Find where the given text appears and provide that cell's center as [x, y] coordinate. 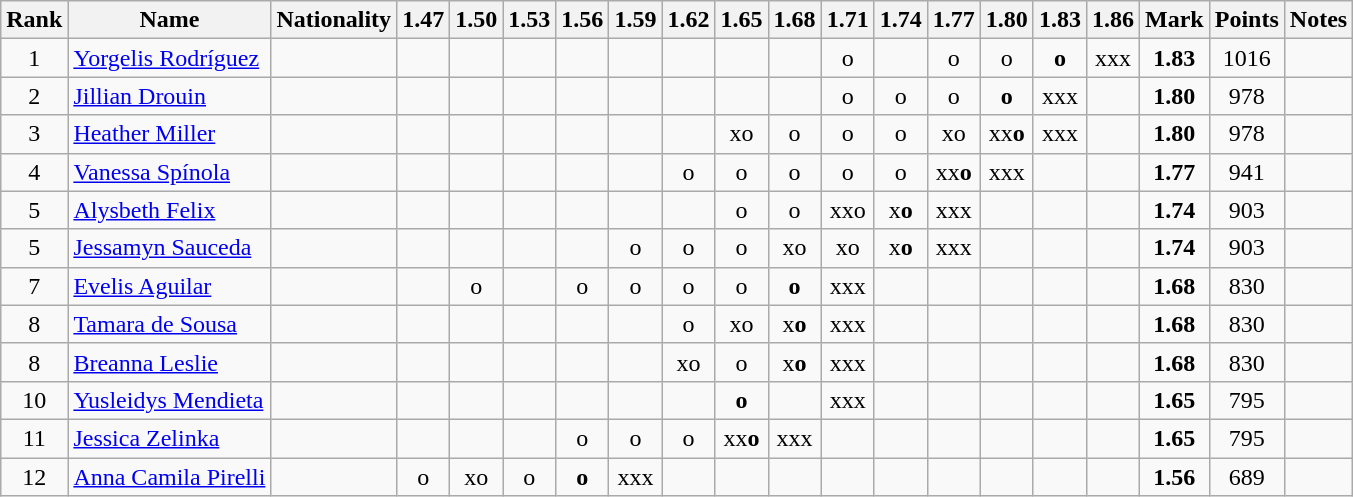
Points [1246, 20]
1.59 [636, 20]
1.47 [424, 20]
Notes [1318, 20]
Mark [1175, 20]
Heather Miller [170, 134]
1.71 [848, 20]
Vanessa Spínola [170, 172]
Breanna Leslie [170, 362]
11 [34, 438]
Jillian Drouin [170, 96]
Rank [34, 20]
Yusleidys Mendieta [170, 400]
1.50 [476, 20]
1016 [1246, 58]
Anna Camila Pirelli [170, 477]
689 [1246, 477]
1.53 [530, 20]
10 [34, 400]
3 [34, 134]
12 [34, 477]
Alysbeth Felix [170, 210]
1 [34, 58]
Nationality [334, 20]
1.62 [688, 20]
7 [34, 286]
941 [1246, 172]
Evelis Aguilar [170, 286]
Tamara de Sousa [170, 324]
Jessica Zelinka [170, 438]
2 [34, 96]
4 [34, 172]
Jessamyn Sauceda [170, 248]
1.86 [1112, 20]
Yorgelis Rodríguez [170, 58]
Name [170, 20]
